Return the (X, Y) coordinate for the center point of the cell that contains the specified text.  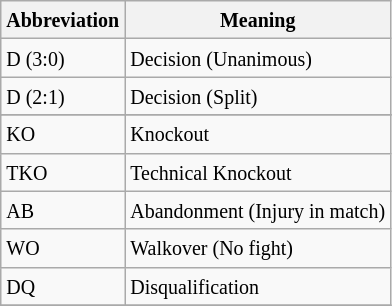
Decision (Split) (258, 96)
Abandonment (Injury in match) (258, 210)
Walkover (No fight) (258, 248)
TKO (63, 172)
WO (63, 248)
KO (63, 134)
Disqualification (258, 286)
Abbreviation (63, 20)
D (3:0) (63, 58)
DQ (63, 286)
AB (63, 210)
Meaning (258, 20)
D (2:1) (63, 96)
Decision (Unanimous) (258, 58)
Knockout (258, 134)
Technical Knockout (258, 172)
